Find where the given text appears and provide that cell's center as [X, Y] coordinate. 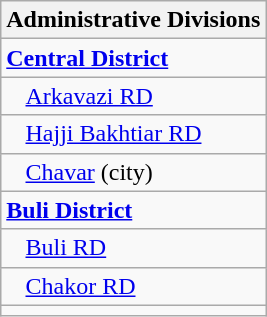
Chavar (city) [134, 172]
Buli RD [134, 248]
Central District [134, 58]
Administrative Divisions [134, 20]
Buli District [134, 210]
Arkavazi RD [134, 96]
Chakor RD [134, 286]
Hajji Bakhtiar RD [134, 134]
